Search for the cell housing the specified text and yield its (x, y) center coordinate. 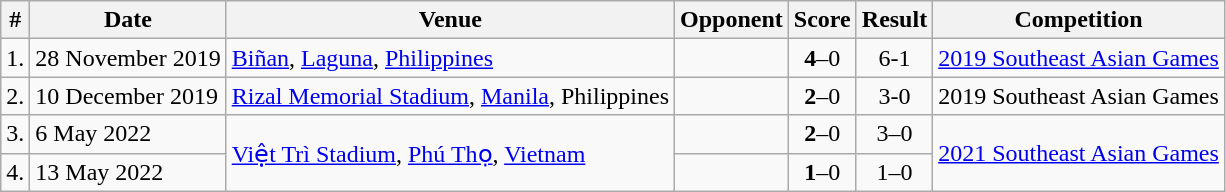
6 May 2022 (128, 134)
Date (128, 20)
Việt Trì Stadium, Phú Thọ, Vietnam (450, 153)
13 May 2022 (128, 172)
10 December 2019 (128, 96)
# (16, 20)
4. (16, 172)
2021 Southeast Asian Games (1079, 153)
Biñan, Laguna, Philippines (450, 58)
3–0 (894, 134)
3. (16, 134)
Venue (450, 20)
3-0 (894, 96)
6-1 (894, 58)
Score (822, 20)
1. (16, 58)
28 November 2019 (128, 58)
Result (894, 20)
2. (16, 96)
4–0 (822, 58)
Opponent (732, 20)
Competition (1079, 20)
Rizal Memorial Stadium, Manila, Philippines (450, 96)
